Scan for the cell matching the given text and deliver its (X, Y) coordinate at center. 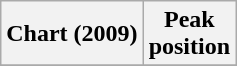
Peakposition (189, 34)
Chart (2009) (72, 34)
